Identify which cell holds the provided text, then report its [X, Y] central coordinate. 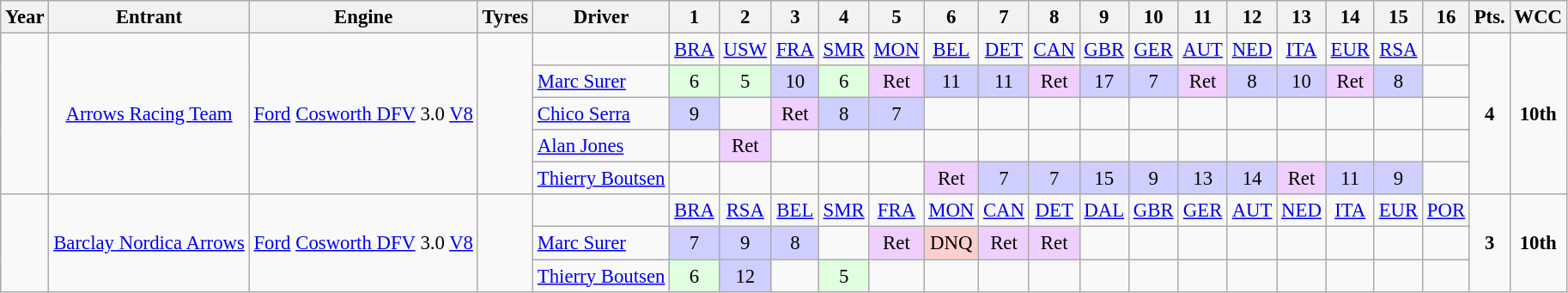
Arrows Racing Team [149, 114]
Alan Jones [601, 146]
Driver [601, 17]
16 [1446, 17]
Chico Serra [601, 114]
Tyres [505, 17]
Pts. [1489, 17]
17 [1104, 82]
2 [745, 17]
Entrant [149, 17]
DNQ [951, 243]
WCC [1538, 17]
POR [1446, 211]
Year [25, 17]
Barclay Nordica Arrows [149, 242]
1 [694, 17]
USW [745, 50]
DAL [1104, 211]
Engine [363, 17]
